Capture the cell that displays the provided text and extract its (X, Y) central coordinate. 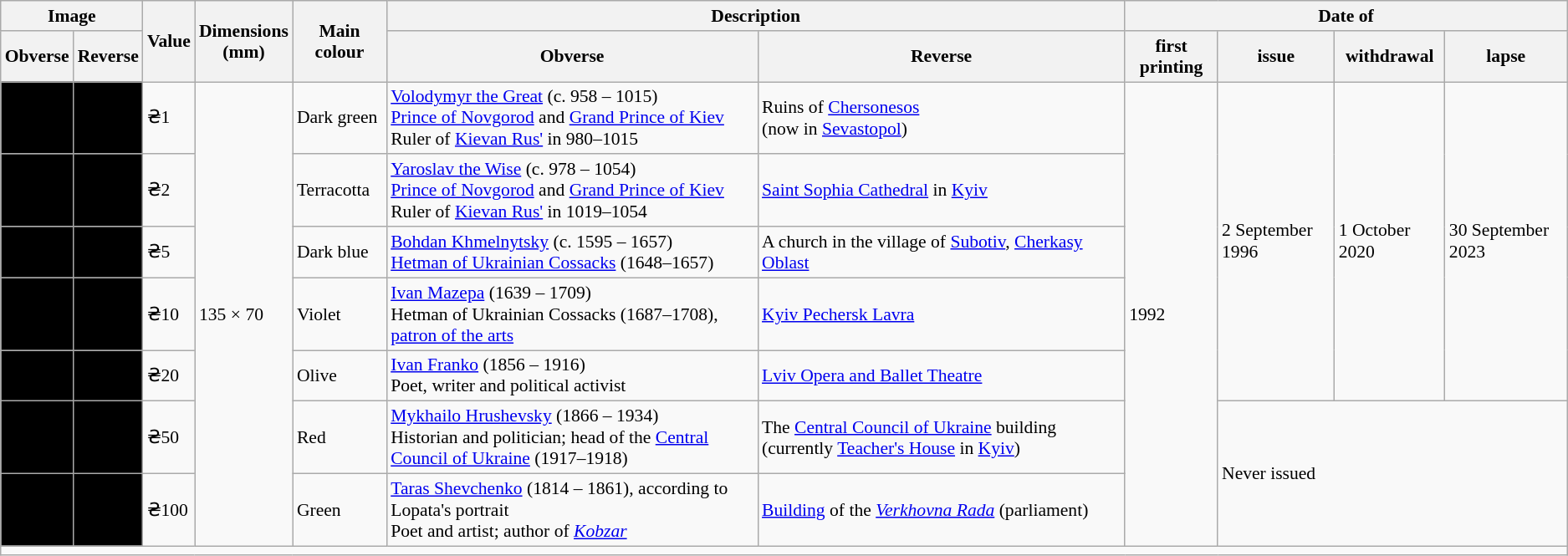
Dimensions(mm) (244, 42)
₴5 (169, 252)
Olive (340, 376)
The Central Council of Ukraine building (currently Teacher's House in Kyiv) (942, 438)
1992 (1171, 314)
Kyiv Pechersk Lavra (942, 314)
₴100 (169, 510)
first printing (1171, 57)
Mykhailo Hrushevsky (1866 – 1934)Historian and politician; head of the Central Council of Ukraine (1917–1918) (572, 438)
₴1 (169, 119)
Date of (1346, 16)
Yaroslav the Wise (c. 978 – 1054)Prince of Novgorod and Grand Prince of Kiev Ruler of Kievan Rus' in 1019–1054 (572, 191)
Ivan Mazepa (1639 – 1709)Hetman of Ukrainian Cossacks (1687–1708), patron of the arts (572, 314)
Image (72, 16)
Ivan Franko (1856 – 1916)Poet, writer and political activist (572, 376)
Building of the Verkhovna Rada (parliament) (942, 510)
Volodymyr the Great (c. 958 – 1015)Prince of Novgorod and Grand Prince of KievRuler of Kievan Rus' in 980–1015 (572, 119)
Description (756, 16)
lapse (1506, 57)
Terracotta (340, 191)
Main colour (340, 42)
2 September 1996 (1276, 242)
₴20 (169, 376)
₴2 (169, 191)
₴50 (169, 438)
Never issued (1392, 473)
Dark blue (340, 252)
Ruins of Chersonesos(now in Sevastopol) (942, 119)
Violet (340, 314)
1 October 2020 (1390, 242)
30 September 2023 (1506, 242)
Green (340, 510)
Value (169, 42)
Bohdan Khmelnytsky (c. 1595 – 1657)Hetman of Ukrainian Cossacks (1648–1657) (572, 252)
Dark green (340, 119)
Saint Sophia Cathedral in Kyiv (942, 191)
Red (340, 438)
withdrawal (1390, 57)
Lviv Opera and Ballet Theatre (942, 376)
issue (1276, 57)
135 × 70 (244, 314)
₴10 (169, 314)
Taras Shevchenko (1814 – 1861), according to Lopata's portraitPoet and artist; author of Kobzar (572, 510)
A church in the village of Subotiv, Cherkasy Oblast (942, 252)
